Return (x, y) of the center of cell containing provided text 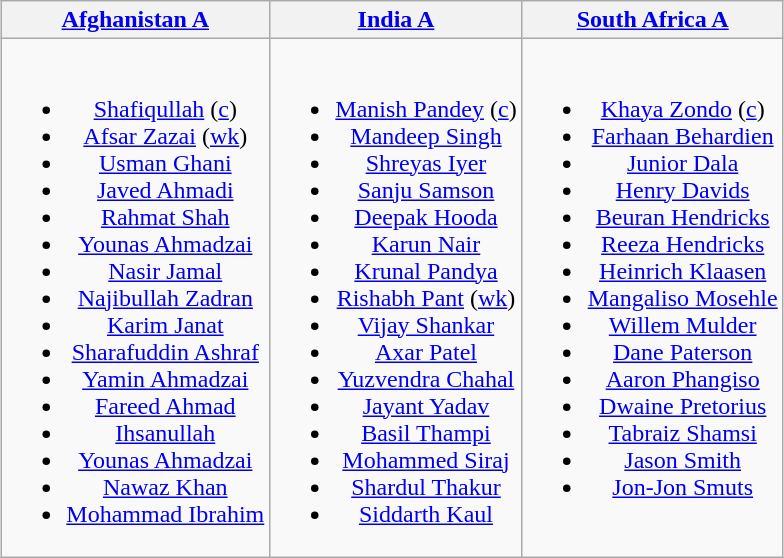
Afghanistan A (136, 20)
South Africa A (652, 20)
India A (396, 20)
